Scan for the cell matching the given text and deliver its (X, Y) coordinate at center. 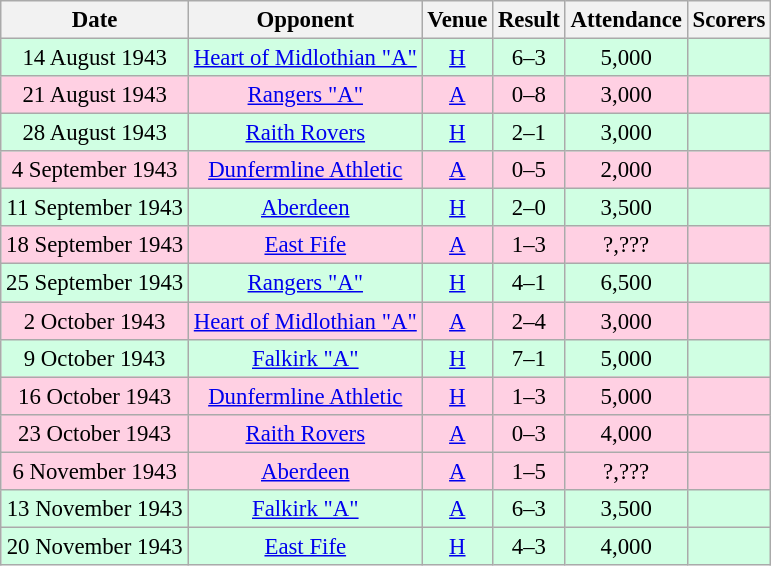
13 November 1943 (95, 509)
25 September 1943 (95, 283)
16 October 1943 (95, 396)
Result (530, 20)
0–8 (530, 95)
0–3 (530, 433)
2–4 (530, 321)
0–5 (530, 170)
2–1 (530, 133)
28 August 1943 (95, 133)
Date (95, 20)
18 September 1943 (95, 245)
4–1 (530, 283)
9 October 1943 (95, 358)
21 August 1943 (95, 95)
Scorers (729, 20)
7–1 (530, 358)
2 October 1943 (95, 321)
1–5 (530, 471)
2,000 (626, 170)
4–3 (530, 546)
Opponent (306, 20)
2–0 (530, 208)
6 November 1943 (95, 471)
Attendance (626, 20)
20 November 1943 (95, 546)
11 September 1943 (95, 208)
23 October 1943 (95, 433)
14 August 1943 (95, 58)
Venue (458, 20)
6,500 (626, 283)
4 September 1943 (95, 170)
